From the cell containing the given text, extract its center point as [x, y] coordinate. 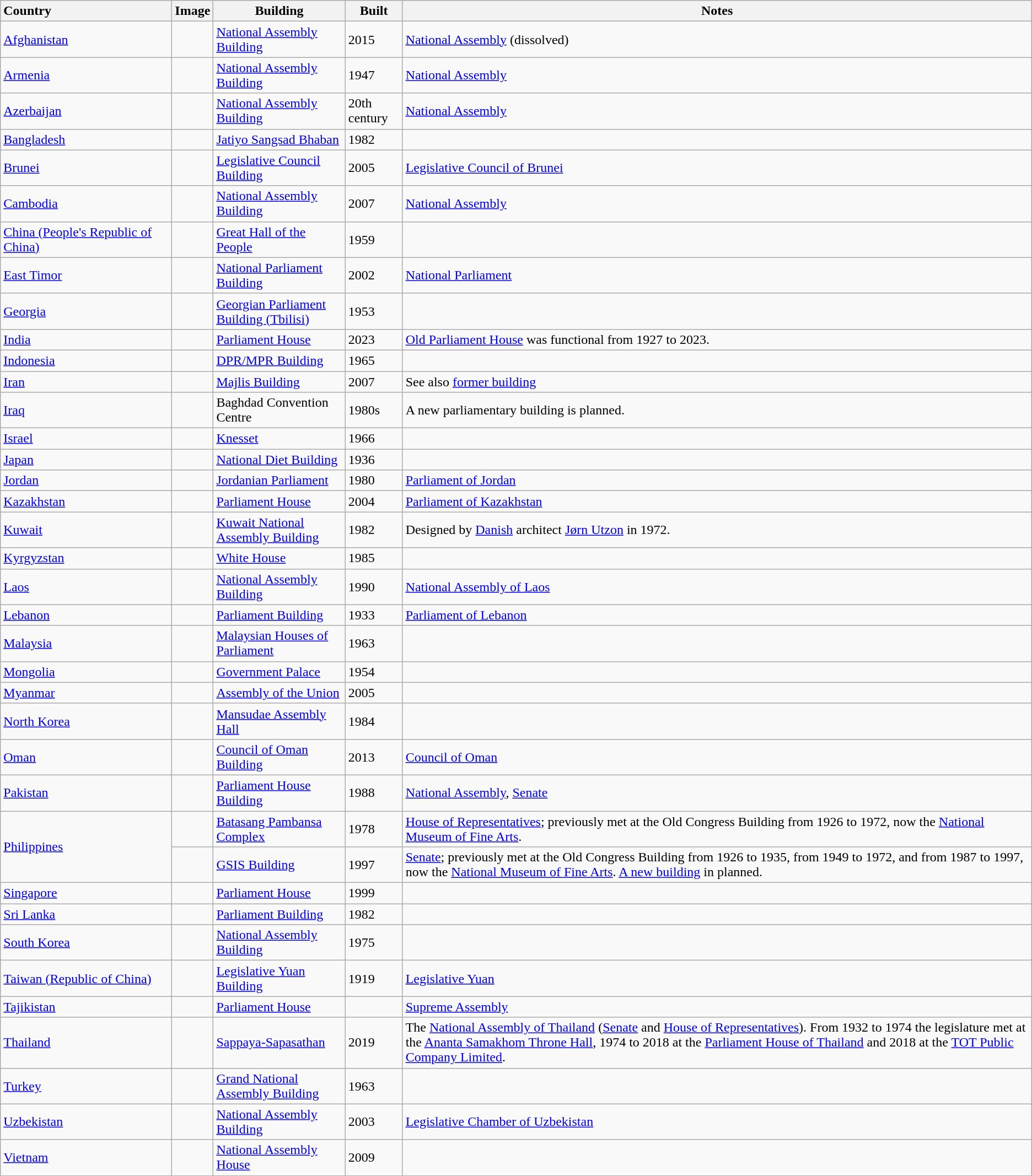
2009 [374, 1157]
Parliament of Lebanon [717, 615]
1966 [374, 439]
See also former building [717, 382]
Baghdad Convention Centre [279, 410]
1965 [374, 360]
National Parliament [717, 276]
2004 [374, 501]
Oman [86, 757]
1980s [374, 410]
Image [193, 11]
1919 [374, 979]
1985 [374, 558]
Mongolia [86, 672]
Sappaya-Sapasathan [279, 1043]
National Assembly House [279, 1157]
Georgian Parliament Building (Tbilisi) [279, 311]
Uzbekistan [86, 1122]
Iraq [86, 410]
Singapore [86, 893]
1953 [374, 311]
Parliament of Kazakhstan [717, 501]
Turkey [86, 1086]
Japan [86, 460]
2023 [374, 339]
Jatiyo Sangsad Bhaban [279, 139]
Georgia [86, 311]
National Assembly (dissolved) [717, 40]
Jordan [86, 481]
Legislative Chamber of Uzbekistan [717, 1122]
1990 [374, 586]
1997 [374, 865]
Assembly of the Union [279, 693]
Council of Oman [717, 757]
Kuwait National Assembly Building [279, 530]
Country [86, 11]
2015 [374, 40]
Vietnam [86, 1157]
Malaysia [86, 644]
1999 [374, 893]
White House [279, 558]
Kazakhstan [86, 501]
Cambodia [86, 204]
1984 [374, 721]
Legislative Yuan Building [279, 979]
1980 [374, 481]
Iran [86, 382]
Pakistan [86, 792]
Tajikistan [86, 1007]
1975 [374, 942]
DPR/MPR Building [279, 360]
1947 [374, 75]
20th century [374, 111]
A new parliamentary building is planned. [717, 410]
Jordanian Parliament [279, 481]
Israel [86, 439]
National Assembly of Laos [717, 586]
1954 [374, 672]
2013 [374, 757]
2002 [374, 276]
Legislative Council Building [279, 168]
Kyrgyzstan [86, 558]
Notes [717, 11]
Parliament of Jordan [717, 481]
Legislative Council of Brunei [717, 168]
Kuwait [86, 530]
Old Parliament House was functional from 1927 to 2023. [717, 339]
Designed by Danish architect Jørn Utzon in 1972. [717, 530]
Government Palace [279, 672]
1959 [374, 239]
Great Hall of the People [279, 239]
Council of Oman Building [279, 757]
GSIS Building [279, 865]
House of Representatives; previously met at the Old Congress Building from 1926 to 1972, now the National Museum of Fine Arts. [717, 829]
2003 [374, 1122]
Legislative Yuan [717, 979]
Azerbaijan [86, 111]
North Korea [86, 721]
1933 [374, 615]
South Korea [86, 942]
Myanmar [86, 693]
Taiwan (Republic of China) [86, 979]
Batasang Pambansa Complex [279, 829]
Laos [86, 586]
National Parliament Building [279, 276]
1936 [374, 460]
India [86, 339]
Mansudae Assembly Hall [279, 721]
National Assembly, Senate [717, 792]
Malaysian Houses of Parliament [279, 644]
Parliament House Building [279, 792]
Armenia [86, 75]
Knesset [279, 439]
Bangladesh [86, 139]
National Diet Building [279, 460]
1978 [374, 829]
East Timor [86, 276]
Sri Lanka [86, 914]
Building [279, 11]
Supreme Assembly [717, 1007]
China (People's Republic of China) [86, 239]
Thailand [86, 1043]
Indonesia [86, 360]
Afghanistan [86, 40]
Majlis Building [279, 382]
Brunei [86, 168]
2019 [374, 1043]
Built [374, 11]
Lebanon [86, 615]
Grand National Assembly Building [279, 1086]
1988 [374, 792]
Philippines [86, 847]
